For the text-containing cell, return its midpoint in [x, y] coordinate format. 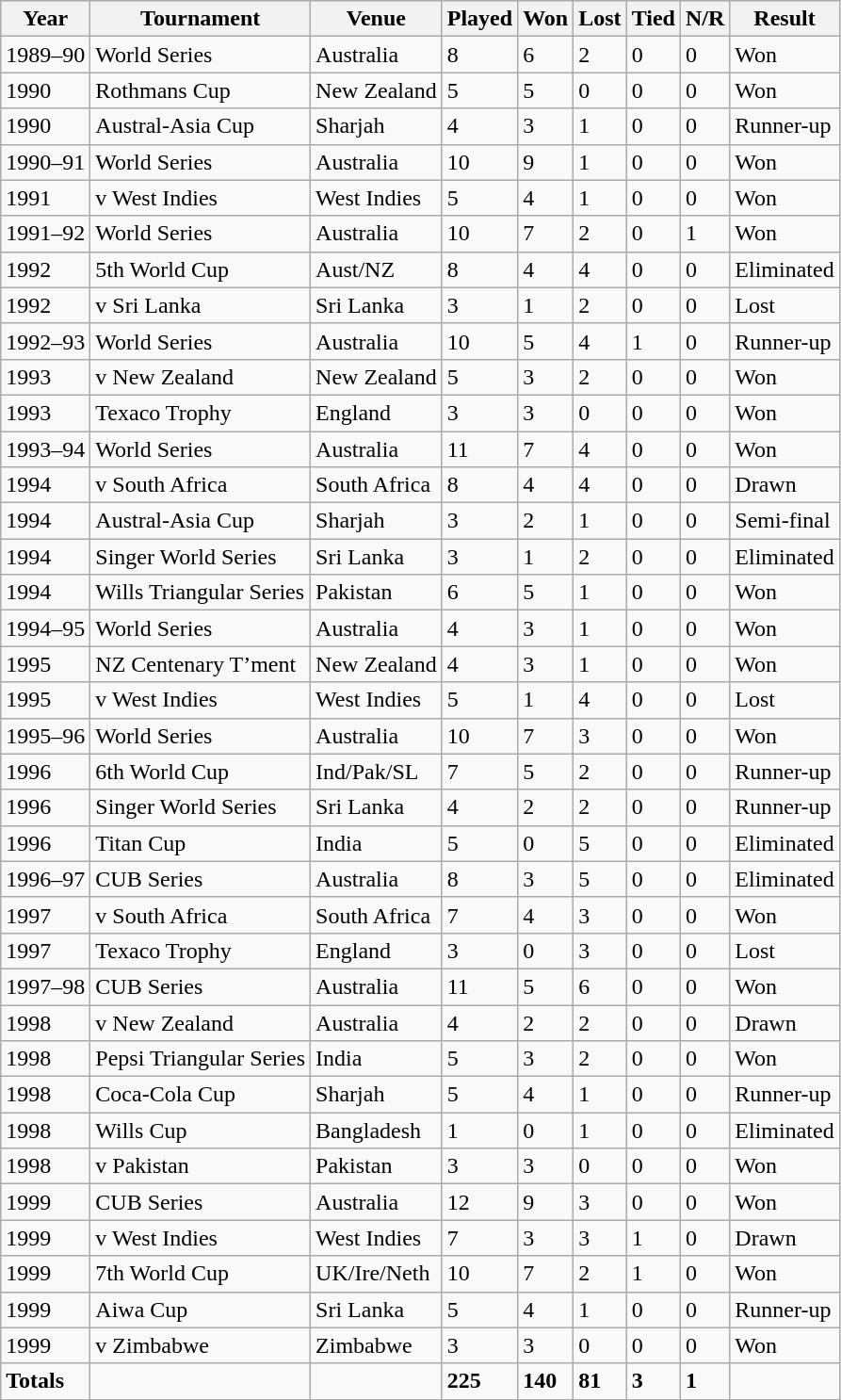
1991–92 [45, 234]
Semi-final [784, 521]
Bangladesh [377, 1131]
5th World Cup [201, 269]
Titan Cup [201, 843]
Ind/Pak/SL [377, 772]
1990–91 [45, 162]
12 [479, 1202]
225 [479, 1381]
1989–90 [45, 55]
Coca-Cola Cup [201, 1095]
1997–98 [45, 986]
Pepsi Triangular Series [201, 1059]
Year [45, 19]
Rothmans Cup [201, 90]
1995–96 [45, 736]
Zimbabwe [377, 1345]
NZ Centenary T’ment [201, 664]
Aiwa Cup [201, 1310]
Played [479, 19]
UK/Ire/Neth [377, 1274]
v Zimbabwe [201, 1345]
Aust/NZ [377, 269]
1991 [45, 198]
Wills Triangular Series [201, 593]
Result [784, 19]
1996–97 [45, 879]
N/R [704, 19]
v Pakistan [201, 1166]
v Sri Lanka [201, 305]
1994–95 [45, 628]
Venue [377, 19]
1992–93 [45, 341]
Totals [45, 1381]
6th World Cup [201, 772]
Wills Cup [201, 1131]
140 [546, 1381]
81 [600, 1381]
7th World Cup [201, 1274]
Tournament [201, 19]
1993–94 [45, 449]
Tied [654, 19]
